Search for the cell housing the specified text and yield its [x, y] center coordinate. 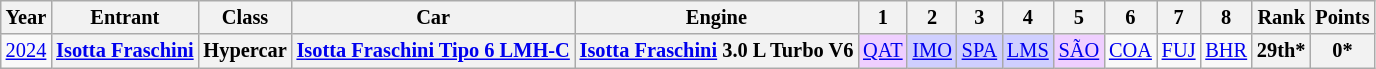
Isotta Fraschini 3.0 L Turbo V6 [717, 51]
8 [1226, 17]
0* [1342, 51]
QAT [882, 51]
29th* [1281, 51]
FUJ [1179, 51]
COA [1130, 51]
Class [244, 17]
SÃO [1079, 51]
Car [434, 17]
2 [932, 17]
Hypercar [244, 51]
5 [1079, 17]
SPA [980, 51]
BHR [1226, 51]
LMS [1028, 51]
Engine [717, 17]
6 [1130, 17]
Isotta Fraschini Tipo 6 LMH-C [434, 51]
Rank [1281, 17]
Year [26, 17]
3 [980, 17]
Points [1342, 17]
2024 [26, 51]
Isotta Fraschini [124, 51]
Entrant [124, 17]
1 [882, 17]
IMO [932, 51]
7 [1179, 17]
4 [1028, 17]
